Locate the cell with the specified text and output its (x, y) center coordinate. 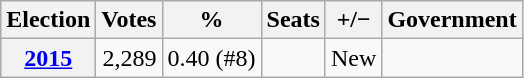
Votes (129, 20)
Seats (293, 20)
Election (48, 20)
Government (452, 20)
New (353, 58)
0.40 (#8) (212, 58)
+/− (353, 20)
2015 (48, 58)
% (212, 20)
2,289 (129, 58)
